Return the [X, Y] coordinate for the center point of the cell that contains the specified text.  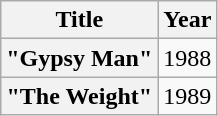
"The Weight" [80, 96]
1988 [188, 58]
Title [80, 20]
Year [188, 20]
"Gypsy Man" [80, 58]
1989 [188, 96]
